Determine the [X, Y] coordinate at the center of the cell enclosing the given text.  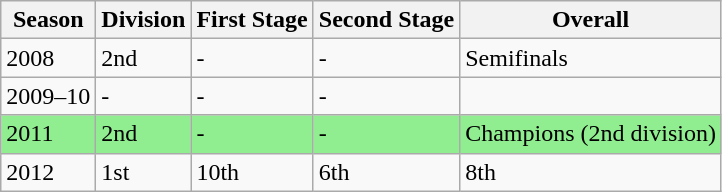
2012 [48, 172]
Semifinals [591, 58]
2011 [48, 134]
2009–10 [48, 96]
10th [252, 172]
Champions (2nd division) [591, 134]
8th [591, 172]
2008 [48, 58]
Division [144, 20]
1st [144, 172]
6th [386, 172]
First Stage [252, 20]
Season [48, 20]
Overall [591, 20]
Second Stage [386, 20]
